For the text-containing cell, return its midpoint in [X, Y] coordinate format. 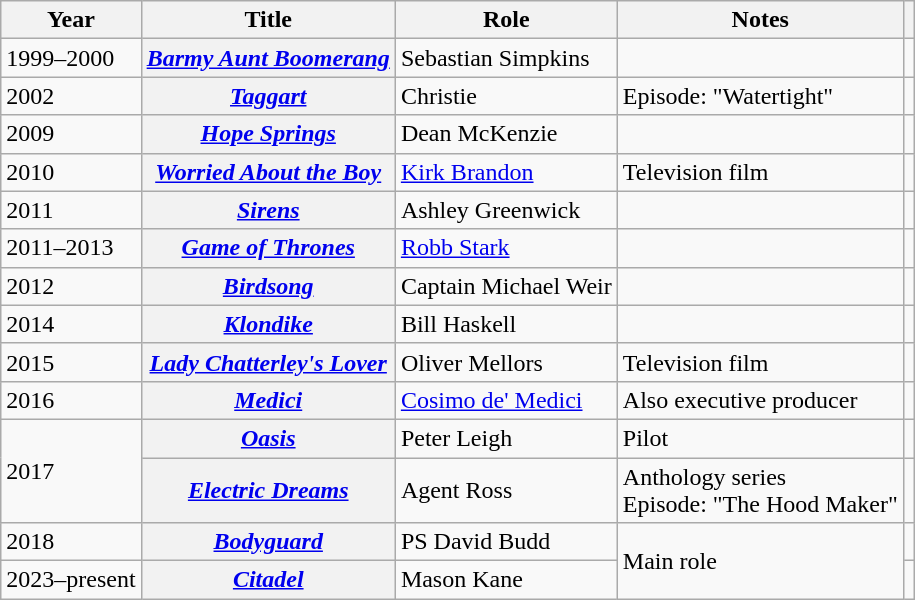
Cosimo de' Medici [506, 400]
2011–2013 [71, 248]
2012 [71, 286]
Notes [760, 20]
Year [71, 20]
Anthology seriesEpisode: "The Hood Maker" [760, 490]
Mason Kane [506, 580]
2009 [71, 134]
Pilot [760, 438]
Hope Springs [268, 134]
2017 [71, 470]
Barmy Aunt Boomerang [268, 58]
2011 [71, 210]
Oasis [268, 438]
Also executive producer [760, 400]
Oliver Mellors [506, 362]
2002 [71, 96]
Birdsong [268, 286]
Sirens [268, 210]
Episode: "Watertight" [760, 96]
Dean McKenzie [506, 134]
Main role [760, 561]
Peter Leigh [506, 438]
Game of Thrones [268, 248]
Bill Haskell [506, 324]
2015 [71, 362]
2018 [71, 542]
Electric Dreams [268, 490]
Christie [506, 96]
Agent Ross [506, 490]
Ashley Greenwick [506, 210]
Taggart [268, 96]
Captain Michael Weir [506, 286]
Sebastian Simpkins [506, 58]
2014 [71, 324]
Kirk Brandon [506, 172]
PS David Budd [506, 542]
Klondike [268, 324]
Robb Stark [506, 248]
Lady Chatterley's Lover [268, 362]
Worried About the Boy [268, 172]
Bodyguard [268, 542]
Role [506, 20]
Citadel [268, 580]
Title [268, 20]
2023–present [71, 580]
2010 [71, 172]
Medici [268, 400]
1999–2000 [71, 58]
2016 [71, 400]
